From the cell containing the given text, extract its center point as [x, y] coordinate. 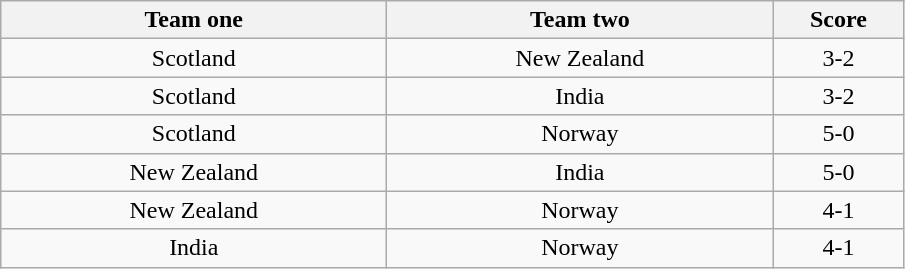
Team one [194, 20]
Team two [580, 20]
Score [838, 20]
